Pinpoint the cell where the given text exists, returning its (X, Y) midpoint coordinate. 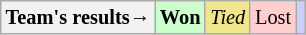
Team's results→ (78, 17)
Tied (228, 17)
Won (180, 17)
Lost (273, 17)
